Capture the cell that displays the provided text and extract its [x, y] central coordinate. 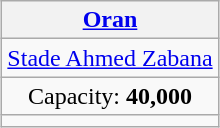
Oran [110, 20]
Stade Ahmed Zabana [110, 58]
Capacity: 40,000 [110, 96]
